Provide the [X, Y] coordinate of the cell's center where the given text is located.  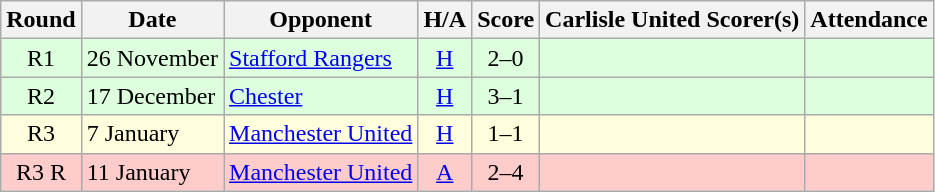
26 November [152, 58]
R1 [41, 58]
Date [152, 20]
Score [506, 20]
2–0 [506, 58]
Opponent [321, 20]
Carlisle United Scorer(s) [672, 20]
A [445, 172]
Attendance [869, 20]
Round [41, 20]
1–1 [506, 134]
7 January [152, 134]
Chester [321, 96]
R2 [41, 96]
17 December [152, 96]
3–1 [506, 96]
11 January [152, 172]
R3 R [41, 172]
2–4 [506, 172]
H/A [445, 20]
R3 [41, 134]
Stafford Rangers [321, 58]
